Output the [X, Y] coordinate of the center of the cell containing the given text.  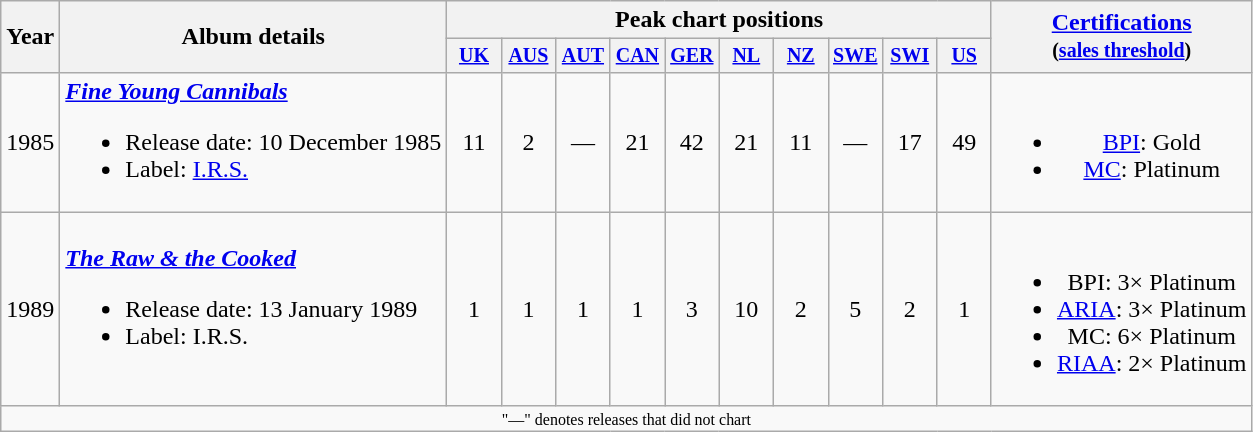
Certifications(sales threshold) [1122, 37]
NL [746, 56]
GER [692, 56]
Year [30, 37]
49 [964, 142]
Peak chart positions [720, 20]
"—" denotes releases that did not chart [626, 418]
Fine Young CannibalsRelease date: 10 December 1985Label: I.R.S. [254, 142]
BPI: GoldMC: Platinum [1122, 142]
5 [855, 309]
10 [746, 309]
UK [474, 56]
SWE [855, 56]
3 [692, 309]
NZ [801, 56]
Album details [254, 37]
1985 [30, 142]
1989 [30, 309]
SWI [909, 56]
42 [692, 142]
CAN [637, 56]
US [964, 56]
AUT [583, 56]
The Raw & the CookedRelease date: 13 January 1989Label: I.R.S. [254, 309]
AUS [528, 56]
BPI: 3× PlatinumARIA: 3× PlatinumMC: 6× PlatinumRIAA: 2× Platinum [1122, 309]
17 [909, 142]
